For the text-containing cell, return its midpoint in [x, y] coordinate format. 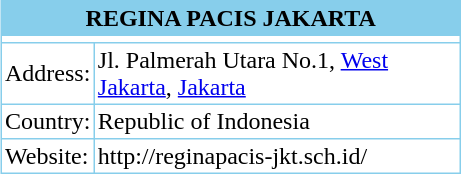
Country: [48, 122]
Website: [48, 156]
REGINA PACIS JAKARTA [231, 18]
Republic of Indonesia [278, 122]
Address: [48, 74]
http://reginapacis-jkt.sch.id/ [278, 156]
Jl. Palmerah Utara No.1, West Jakarta, Jakarta [278, 74]
